Locate the cell with the specified text and output its (X, Y) center coordinate. 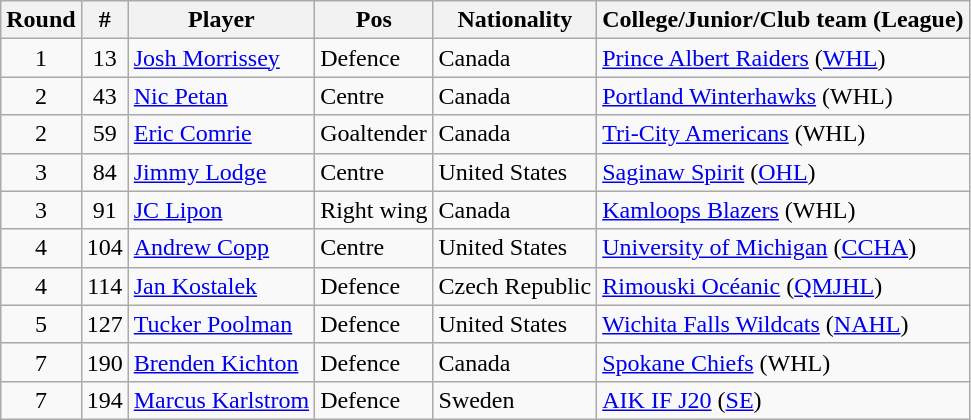
43 (104, 96)
127 (104, 324)
Jimmy Lodge (221, 172)
13 (104, 58)
Tucker Poolman (221, 324)
Marcus Karlstrom (221, 400)
Round (41, 20)
Sweden (515, 400)
Prince Albert Raiders (WHL) (783, 58)
Brenden Kichton (221, 362)
Rimouski Océanic (QMJHL) (783, 286)
84 (104, 172)
Right wing (374, 210)
Goaltender (374, 134)
# (104, 20)
Saginaw Spirit (OHL) (783, 172)
104 (104, 248)
1 (41, 58)
190 (104, 362)
Pos (374, 20)
Josh Morrissey (221, 58)
Spokane Chiefs (WHL) (783, 362)
5 (41, 324)
Nationality (515, 20)
Nic Petan (221, 96)
Andrew Copp (221, 248)
Kamloops Blazers (WHL) (783, 210)
Tri-City Americans (WHL) (783, 134)
59 (104, 134)
Portland Winterhawks (WHL) (783, 96)
Player (221, 20)
Eric Comrie (221, 134)
91 (104, 210)
JC Lipon (221, 210)
Wichita Falls Wildcats (NAHL) (783, 324)
University of Michigan (CCHA) (783, 248)
Jan Kostalek (221, 286)
Czech Republic (515, 286)
194 (104, 400)
College/Junior/Club team (League) (783, 20)
AIK IF J20 (SE) (783, 400)
114 (104, 286)
